Locate the cell with the specified text and output its (x, y) center coordinate. 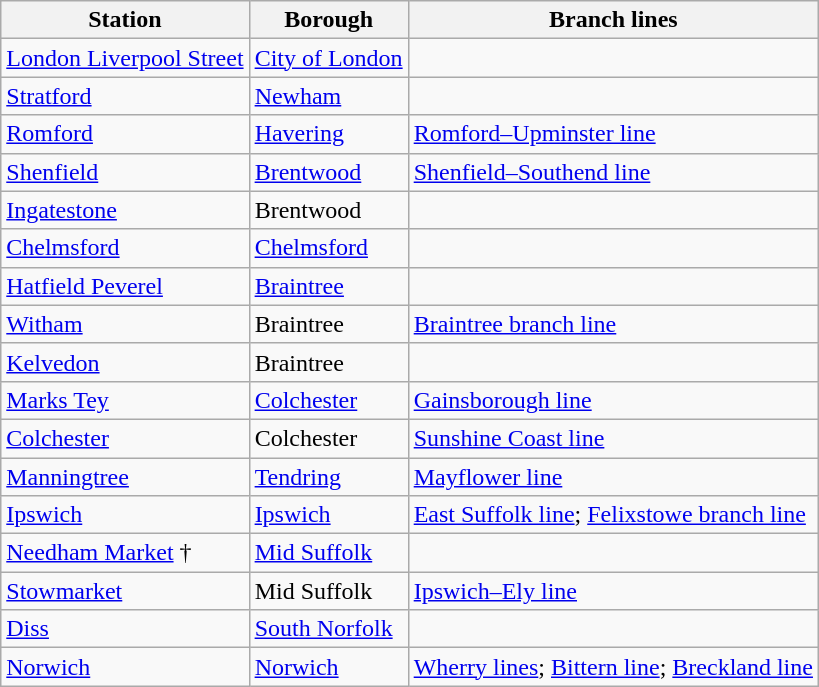
Tendring (328, 477)
Romford–Upminster line (613, 134)
Stratford (125, 96)
Witham (125, 324)
City of London (328, 58)
Newham (328, 96)
Wherry lines; Bittern line; Breckland line (613, 667)
Borough (328, 20)
East Suffolk line; Felixstowe branch line (613, 515)
Marks Tey (125, 400)
Diss (125, 629)
London Liverpool Street (125, 58)
Romford (125, 134)
Havering (328, 134)
Gainsborough line (613, 400)
Stowmarket (125, 591)
South Norfolk (328, 629)
Manningtree (125, 477)
Branch lines (613, 20)
Braintree branch line (613, 324)
Needham Market † (125, 553)
Ingatestone (125, 210)
Shenfield (125, 172)
Sunshine Coast line (613, 438)
Mayflower line (613, 477)
Kelvedon (125, 362)
Ipswich–Ely line (613, 591)
Hatfield Peverel (125, 286)
Station (125, 20)
Shenfield–Southend line (613, 172)
